Extract the (X, Y) coordinate from the center of the cell holding the provided text.  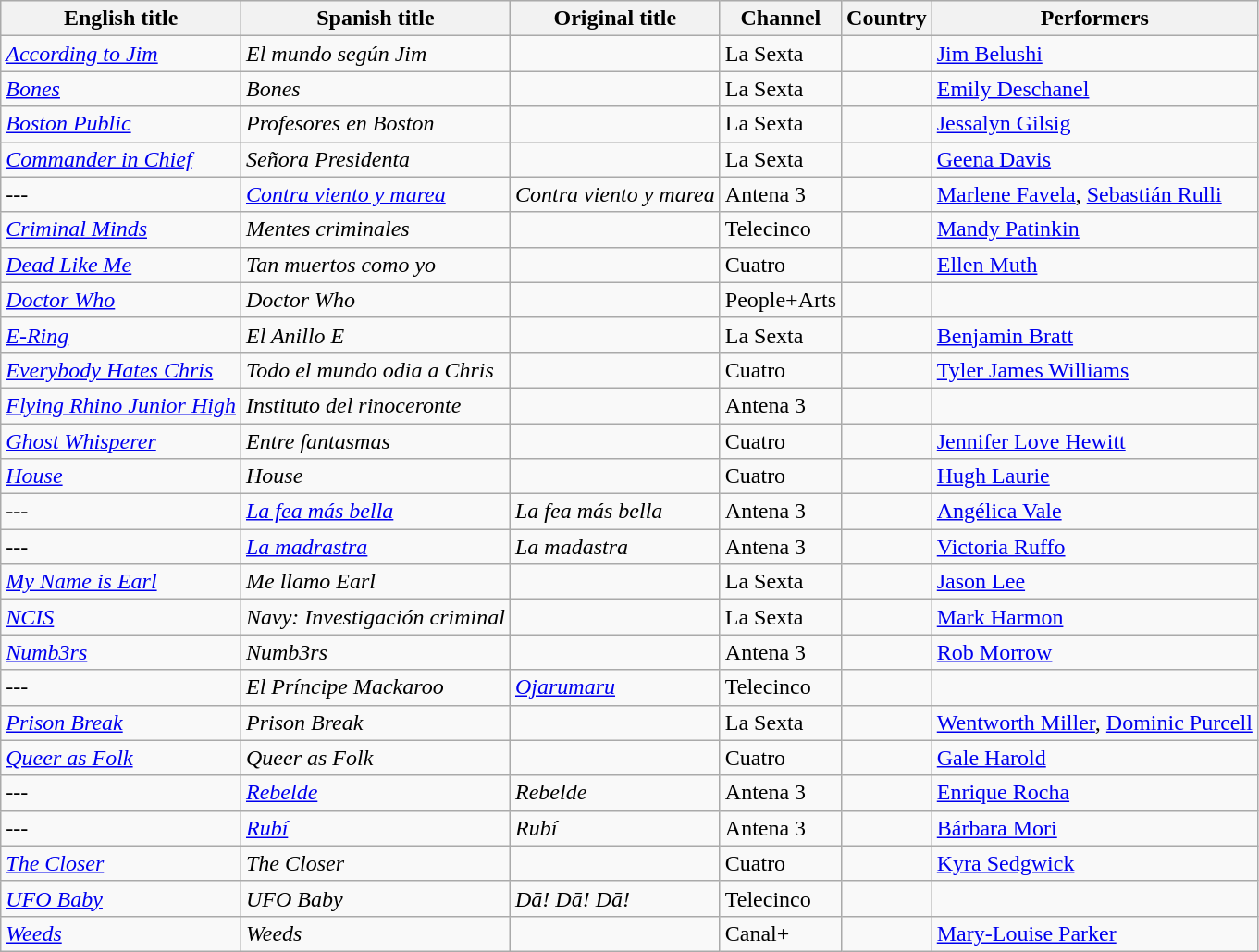
NCIS (121, 617)
Ghost Whisperer (121, 441)
Profesores en Boston (376, 124)
Tan muertos como yo (376, 265)
Jim Belushi (1094, 54)
Channel (781, 19)
Commander in Chief (121, 159)
According to Jim (121, 54)
E-Ring (121, 335)
Boston Public (121, 124)
Ellen Muth (1094, 265)
Spanish title (376, 19)
La madrastra (376, 547)
La madastra (614, 547)
Navy: Investigación criminal (376, 617)
Me llamo Earl (376, 582)
Victoria Ruffo (1094, 547)
Gale Harold (1094, 758)
Marlene Favela, Sebastián Rulli (1094, 194)
Everybody Hates Chris (121, 370)
Benjamin Bratt (1094, 335)
Entre fantasmas (376, 441)
Dead Like Me (121, 265)
Performers (1094, 19)
Original title (614, 19)
Todo el mundo odia a Chris (376, 370)
Canal+ (781, 933)
Rob Morrow (1094, 652)
Enrique Rocha (1094, 793)
Flying Rhino Junior High (121, 405)
Jason Lee (1094, 582)
Instituto del rinoceronte (376, 405)
Bárbara Mori (1094, 828)
Tyler James Williams (1094, 370)
Jessalyn Gilsig (1094, 124)
Mentes criminales (376, 229)
Criminal Minds (121, 229)
Angélica Vale (1094, 512)
My Name is Earl (121, 582)
Geena Davis (1094, 159)
Hugh Laurie (1094, 476)
Emily Deschanel (1094, 89)
Wentworth Miller, Dominic Purcell (1094, 723)
People+Arts (781, 300)
Mary-Louise Parker (1094, 933)
Mark Harmon (1094, 617)
Mandy Patinkin (1094, 229)
Señora Presidenta (376, 159)
Country (887, 19)
Kyra Sedgwick (1094, 863)
Jennifer Love Hewitt (1094, 441)
El mundo según Jim (376, 54)
El Anillo E (376, 335)
English title (121, 19)
Dā! Dā! Dā! (614, 898)
El Príncipe Mackaroo (376, 687)
Ojarumaru (614, 687)
